Identify which cell holds the provided text, then report its [x, y] central coordinate. 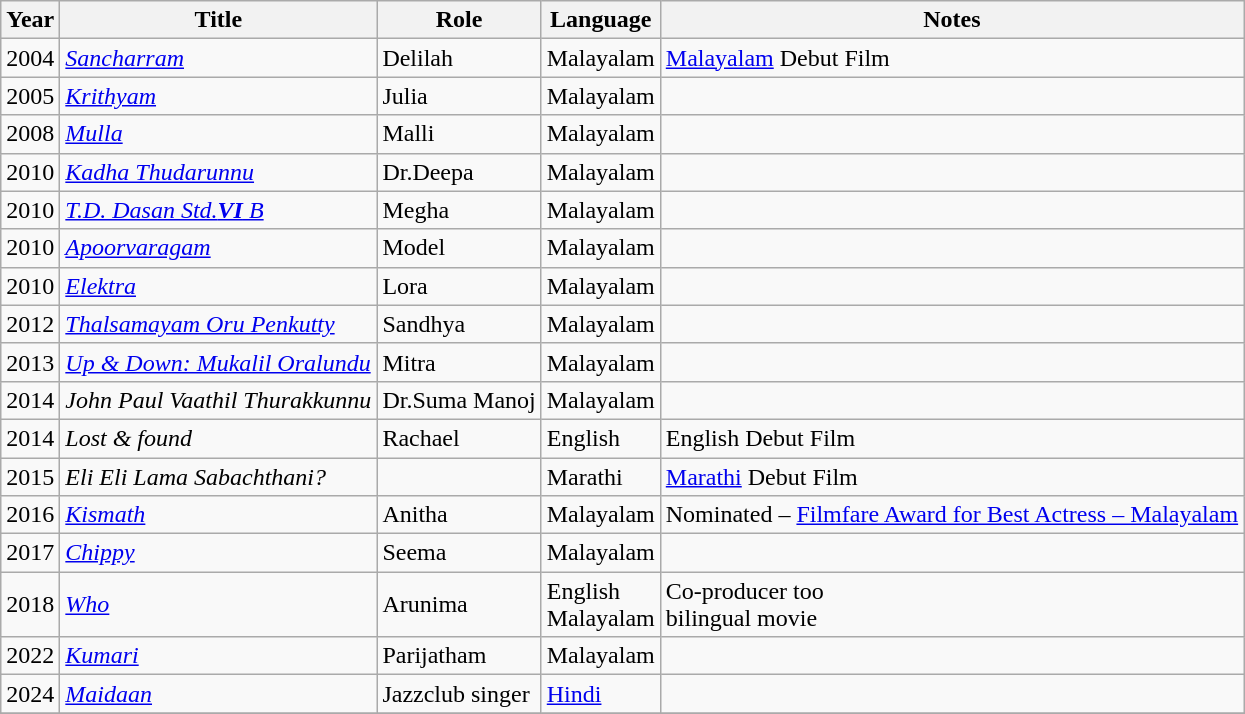
2005 [30, 96]
English [600, 438]
Julia [459, 96]
John Paul Vaathil Thurakkunnu [218, 400]
Arunima [459, 604]
Parijatham [459, 656]
Maidaan [218, 694]
EnglishMalayalam [600, 604]
Mulla [218, 134]
Apoorvaragam [218, 248]
Up & Down: Mukalil Oralundu [218, 362]
Marathi [600, 477]
Seema [459, 553]
Lost & found [218, 438]
Megha [459, 210]
Role [459, 20]
2012 [30, 324]
2024 [30, 694]
Rachael [459, 438]
2016 [30, 515]
Delilah [459, 58]
Who [218, 604]
Sancharram [218, 58]
T.D. Dasan Std.VI B [218, 210]
Dr.Suma Manoj [459, 400]
Sandhya [459, 324]
2013 [30, 362]
2022 [30, 656]
Thalsamayam Oru Penkutty [218, 324]
2004 [30, 58]
Model [459, 248]
Co-producer too bilingual movie [952, 604]
Hindi [600, 694]
Mitra [459, 362]
Malayalam Debut Film [952, 58]
Malli [459, 134]
2008 [30, 134]
2018 [30, 604]
2017 [30, 553]
Title [218, 20]
Kadha Thudarunnu [218, 172]
Nominated – Filmfare Award for Best Actress – Malayalam [952, 515]
Year [30, 20]
Lora [459, 286]
Anitha [459, 515]
Chippy [218, 553]
Kismath [218, 515]
Marathi Debut Film [952, 477]
Elektra [218, 286]
2015 [30, 477]
Kumari [218, 656]
English Debut Film [952, 438]
Krithyam [218, 96]
Language [600, 20]
Jazzclub singer [459, 694]
Notes [952, 20]
Eli Eli Lama Sabachthani? [218, 477]
Dr.Deepa [459, 172]
